Extract the (x, y) coordinate from the center of the cell holding the provided text.  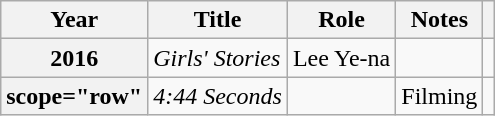
Role (341, 20)
Girls' Stories (218, 58)
scope="row" (74, 96)
Filming (440, 96)
Lee Ye-na (341, 58)
Year (74, 20)
4:44 Seconds (218, 96)
2016 (74, 58)
Title (218, 20)
Notes (440, 20)
